Extract the (X, Y) coordinate from the center of the cell holding the provided text.  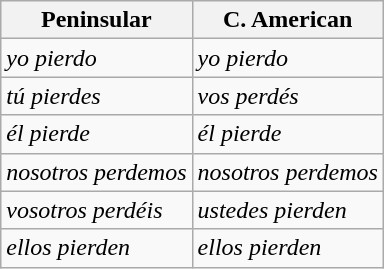
Peninsular (96, 20)
ustedes pierden (288, 210)
vos perdés (288, 96)
vosotros perdéis (96, 210)
tú pierdes (96, 96)
C. American (288, 20)
